Locate the cell with the specified text and output its (X, Y) center coordinate. 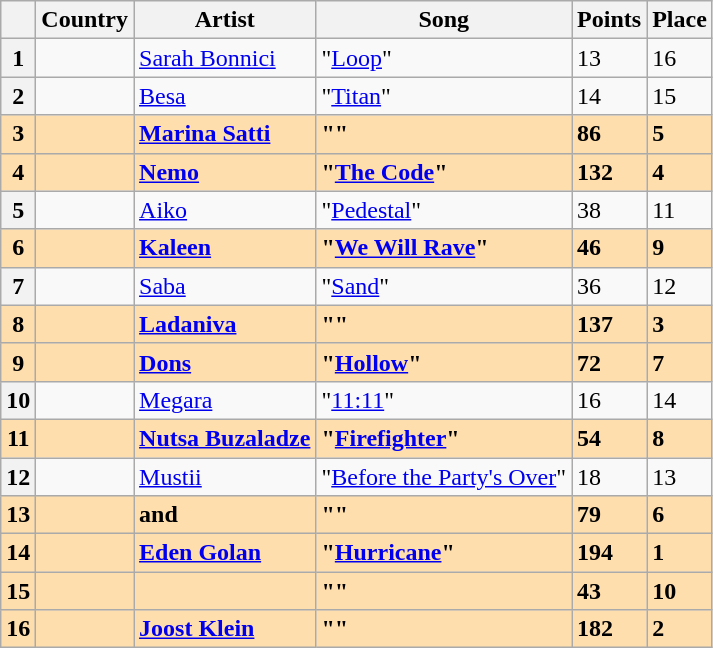
Mustii (225, 477)
Nemo (225, 172)
"Firefighter" (444, 438)
"Hurricane" (444, 553)
Ladaniva (225, 324)
18 (610, 477)
Artist (225, 20)
"Before the Party's Over" (444, 477)
Country (85, 20)
137 (610, 324)
132 (610, 172)
Points (610, 20)
Place (680, 20)
"Hollow" (444, 362)
Sarah Bonnici (225, 58)
"The Code" (444, 172)
Eden Golan (225, 553)
36 (610, 286)
38 (610, 210)
72 (610, 362)
Marina Satti (225, 134)
Nutsa Buzaladze (225, 438)
Saba (225, 286)
"Titan" (444, 96)
Kaleen (225, 248)
Dons (225, 362)
Song (444, 20)
"Pedestal" (444, 210)
86 (610, 134)
Aiko (225, 210)
and (225, 515)
Megara (225, 400)
182 (610, 629)
54 (610, 438)
"11:11" (444, 400)
79 (610, 515)
"Sand" (444, 286)
Besa (225, 96)
Joost Klein (225, 629)
"Loop" (444, 58)
"We Will Rave" (444, 248)
46 (610, 248)
194 (610, 553)
43 (610, 591)
